Locate the cell with the specified text and output its (x, y) center coordinate. 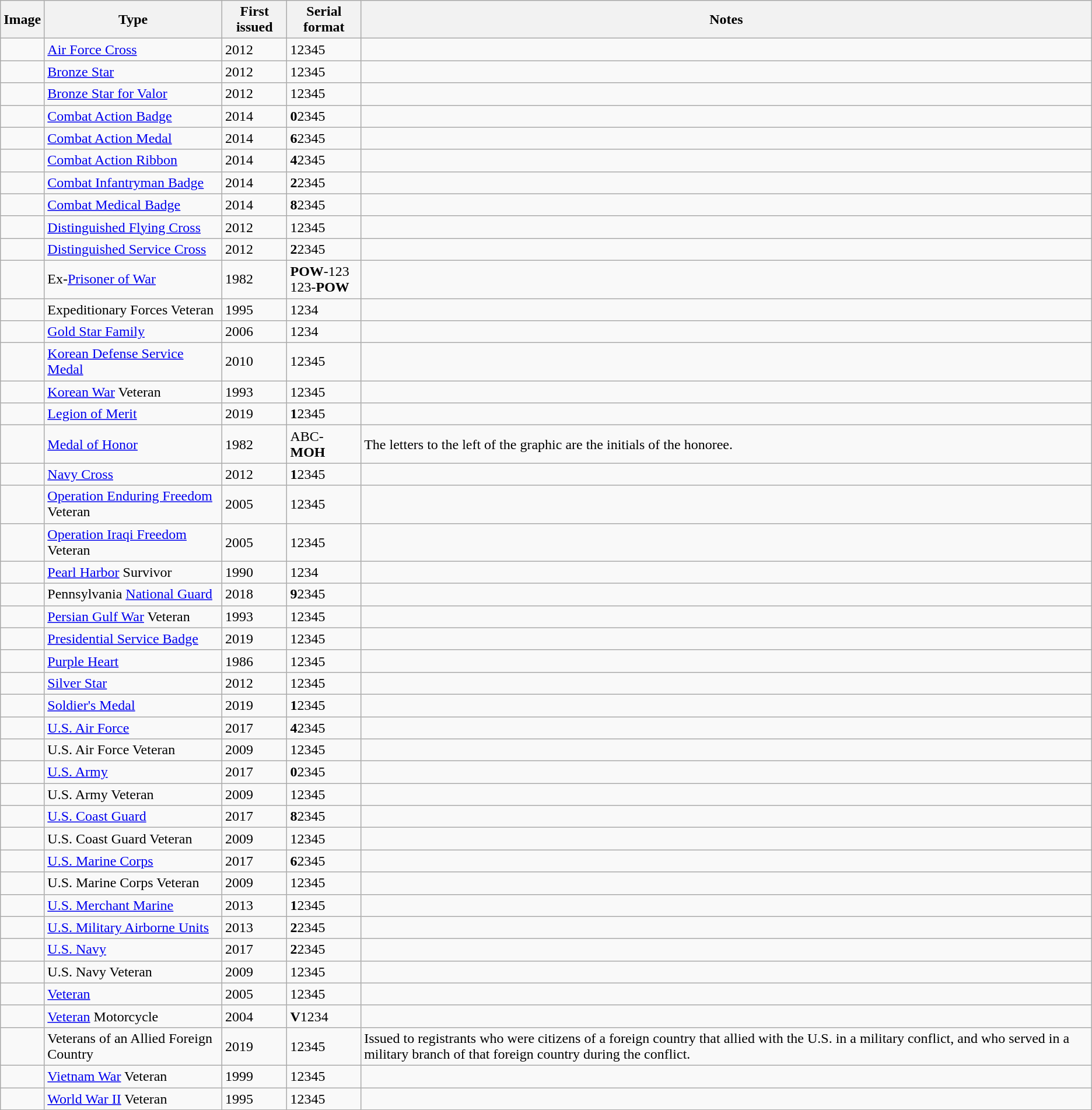
Serial format (324, 20)
U.S. Marine Corps (133, 861)
U.S. Military Airborne Units (133, 927)
Operation Enduring Freedom Veteran (133, 504)
Expeditionary Forces Veteran (133, 310)
Vietnam War Veteran (133, 1076)
Ex-Prisoner of War (133, 279)
U.S. Navy Veteran (133, 972)
U.S. Air Force Veteran (133, 750)
Medal of Honor (133, 444)
Presidential Service Badge (133, 639)
Bronze Star (133, 72)
Image (22, 20)
First issued (254, 20)
Navy Cross (133, 474)
U.S. Coast Guard (133, 817)
U.S. Air Force (133, 727)
Notes (727, 20)
Purple Heart (133, 661)
Veteran Motorcycle (133, 1016)
2006 (254, 332)
Veterans of an Allied Foreign Country (133, 1046)
Korean Defense Service Medal (133, 362)
Combat Infantryman Badge (133, 183)
Combat Medical Badge (133, 205)
Combat Action Ribbon (133, 160)
V1234 (324, 1016)
U.S. Army (133, 772)
Air Force Cross (133, 50)
Legion of Merit (133, 414)
Combat Action Badge (133, 116)
Bronze Star for Valor (133, 94)
Korean War Veteran (133, 392)
The letters to the left of the graphic are the initials of the honoree. (727, 444)
1986 (254, 661)
Combat Action Medal (133, 138)
U.S. Army Veteran (133, 794)
U.S. Coast Guard Veteran (133, 839)
2010 (254, 362)
Operation Iraqi Freedom Veteran (133, 542)
2018 (254, 594)
1999 (254, 1076)
Veteran (133, 994)
Type (133, 20)
Gold Star Family (133, 332)
Distinguished Flying Cross (133, 227)
Soldier's Medal (133, 705)
U.S. Merchant Marine (133, 905)
1990 (254, 572)
U.S. Marine Corps Veteran (133, 883)
POW-123123-POW (324, 279)
92345 (324, 594)
2004 (254, 1016)
Silver Star (133, 683)
World War II Veteran (133, 1098)
Pennsylvania National Guard (133, 594)
Persian Gulf War Veteran (133, 617)
Distinguished Service Cross (133, 249)
ABC-MOH (324, 444)
U.S. Navy (133, 950)
Pearl Harbor Survivor (133, 572)
